For the text-containing cell, return its midpoint in [X, Y] coordinate format. 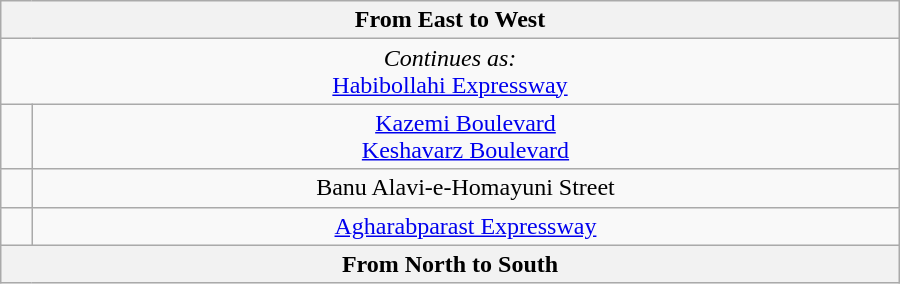
Banu Alavi-e-Homayuni Street [466, 188]
From North to South [450, 264]
Continues as: Habibollahi Expressway [450, 72]
From East to West [450, 20]
Agharabparast Expressway [466, 226]
Kazemi Boulevard Keshavarz Boulevard [466, 136]
